Extract the [x, y] coordinate from the center of the cell holding the provided text.  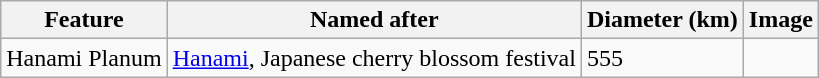
Image [780, 20]
Hanami, Japanese cherry blossom festival [374, 58]
Hanami Planum [84, 58]
Named after [374, 20]
555 [662, 58]
Feature [84, 20]
Diameter (km) [662, 20]
